Provide the [x, y] coordinate of the cell's center where the given text is located.  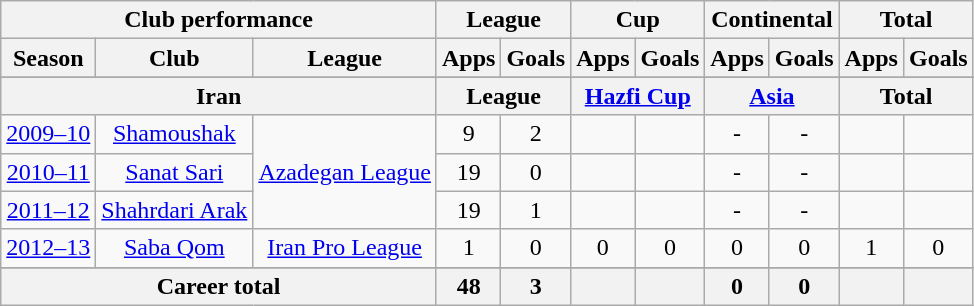
Cup [638, 20]
Club performance [219, 20]
2011–12 [48, 210]
Career total [219, 286]
48 [468, 286]
Season [48, 58]
2010–11 [48, 172]
2 [536, 134]
2012–13 [48, 248]
2009–10 [48, 134]
Club [174, 58]
9 [468, 134]
Azadegan League [345, 172]
Iran Pro League [345, 248]
Saba Qom [174, 248]
Sanat Sari [174, 172]
Shamoushak [174, 134]
Hazfi Cup [638, 96]
Continental [772, 20]
Asia [772, 96]
Shahrdari Arak [174, 210]
3 [536, 286]
Iran [219, 96]
